Detect which cell encompasses the target text, then output its (X, Y) center coordinate. 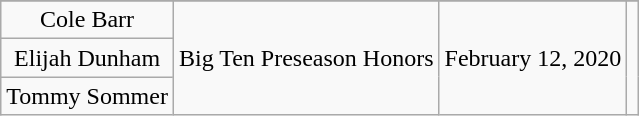
Elijah Dunham (88, 58)
Big Ten Preseason Honors (306, 58)
February 12, 2020 (533, 58)
Cole Barr (88, 20)
Tommy Sommer (88, 96)
